Locate the cell with the specified text and output its (x, y) center coordinate. 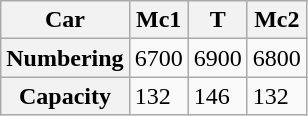
Mc1 (158, 20)
6700 (158, 58)
Capacity (65, 96)
146 (218, 96)
T (218, 20)
Numbering (65, 58)
6900 (218, 58)
Car (65, 20)
6800 (276, 58)
Mc2 (276, 20)
